From the cell containing the given text, extract its center point as (x, y) coordinate. 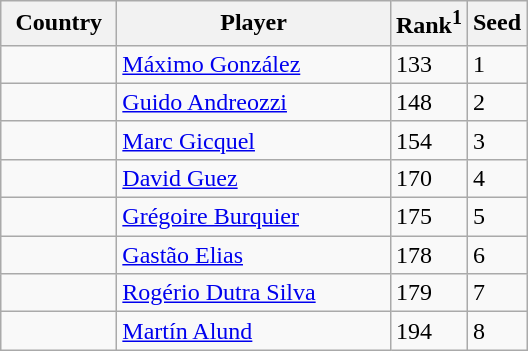
Máximo González (254, 64)
148 (428, 102)
8 (496, 331)
3 (496, 140)
2 (496, 102)
194 (428, 331)
Grégoire Burquier (254, 217)
1 (496, 64)
Guido Andreozzi (254, 102)
179 (428, 293)
154 (428, 140)
David Guez (254, 178)
Martín Alund (254, 331)
170 (428, 178)
Rogério Dutra Silva (254, 293)
5 (496, 217)
7 (496, 293)
Player (254, 24)
175 (428, 217)
178 (428, 255)
Country (59, 24)
Seed (496, 24)
Rank1 (428, 24)
Gastão Elias (254, 255)
133 (428, 64)
6 (496, 255)
Marc Gicquel (254, 140)
4 (496, 178)
